Provide the (X, Y) coordinate of the cell's center where the given text is located.  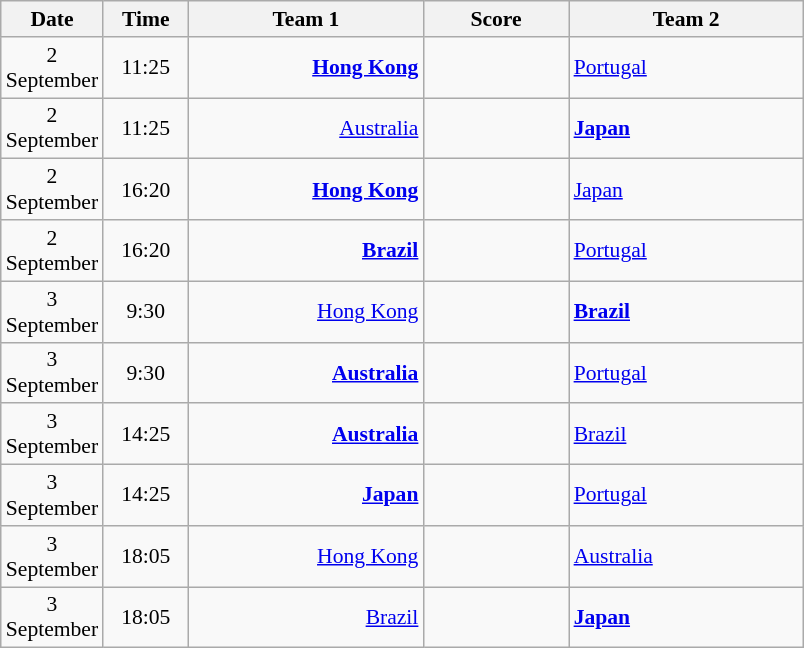
Date (52, 19)
Team 2 (686, 19)
Time (146, 19)
Team 1 (306, 19)
Score (496, 19)
